Return (x, y) of the center of cell containing provided text 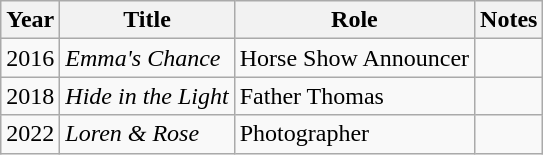
Father Thomas (354, 96)
Role (354, 20)
2022 (30, 134)
2016 (30, 58)
Emma's Chance (147, 58)
Hide in the Light (147, 96)
Title (147, 20)
Loren & Rose (147, 134)
Year (30, 20)
2018 (30, 96)
Notes (509, 20)
Photographer (354, 134)
Horse Show Announcer (354, 58)
